Provide the [X, Y] coordinate of the cell's center where the given text is located.  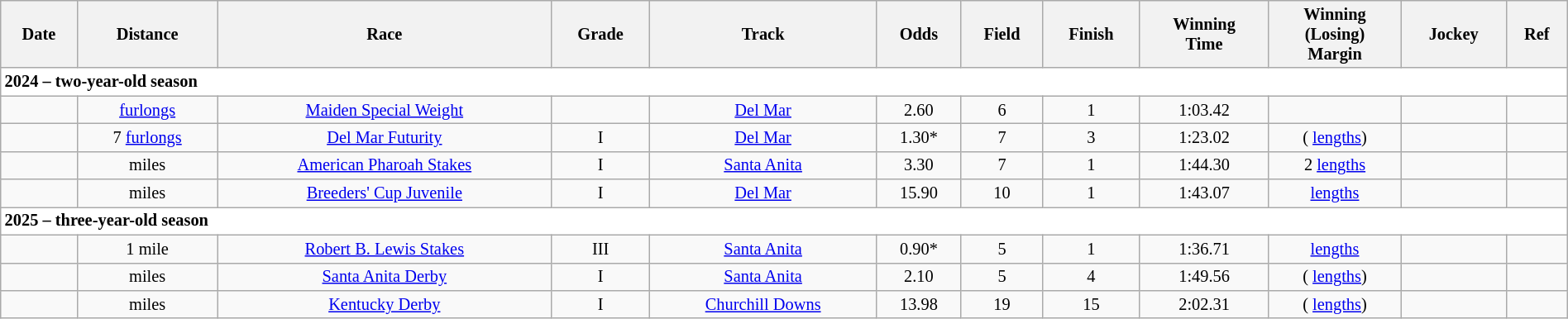
Ref [1537, 34]
2024 – two-year-old season [784, 82]
Race [384, 34]
American Pharoah Stakes [384, 165]
1:43.07 [1204, 193]
Maiden Special Weight [384, 110]
Kentucky Derby [384, 304]
1:44.30 [1204, 165]
1 mile [147, 249]
3 [1092, 137]
III [600, 249]
Breeders' Cup Juvenile [384, 193]
Distance [147, 34]
furlongs [147, 110]
Date [39, 34]
WinningTime [1204, 34]
2.10 [920, 277]
15 [1092, 304]
6 [1002, 110]
Field [1002, 34]
3.30 [920, 165]
Churchill Downs [763, 304]
2:02.31 [1204, 304]
Robert B. Lewis Stakes [384, 249]
1:36.71 [1204, 249]
2 lengths [1335, 165]
Grade [600, 34]
Finish [1092, 34]
7 furlongs [147, 137]
2025 – three-year-old season [784, 221]
Track [763, 34]
4 [1092, 277]
10 [1002, 193]
1.30* [920, 137]
1:23.02 [1204, 137]
2.60 [920, 110]
Santa Anita Derby [384, 277]
Winning(Losing)Margin [1335, 34]
15.90 [920, 193]
Jockey [1454, 34]
Odds [920, 34]
Del Mar Futurity [384, 137]
1:49.56 [1204, 277]
0.90* [920, 249]
1:03.42 [1204, 110]
13.98 [920, 304]
19 [1002, 304]
